Find where the given text appears and provide that cell's center as (X, Y) coordinate. 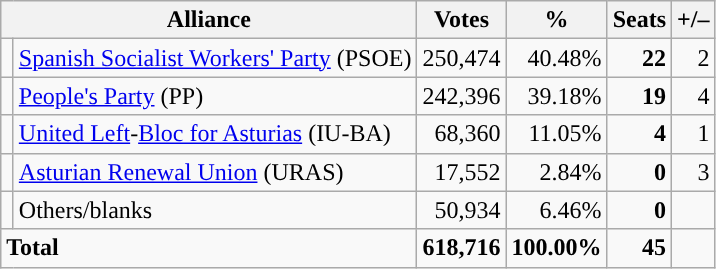
40.48% (556, 58)
100.00% (556, 248)
Votes (462, 20)
39.18% (556, 96)
Seats (639, 20)
19 (639, 96)
68,360 (462, 134)
People's Party (PP) (215, 96)
11.05% (556, 134)
Alliance (209, 20)
50,934 (462, 210)
618,716 (462, 248)
45 (639, 248)
3 (694, 172)
2.84% (556, 172)
Spanish Socialist Workers' Party (PSOE) (215, 58)
Total (209, 248)
Others/blanks (215, 210)
6.46% (556, 210)
2 (694, 58)
250,474 (462, 58)
1 (694, 134)
22 (639, 58)
Asturian Renewal Union (URAS) (215, 172)
17,552 (462, 172)
% (556, 20)
+/– (694, 20)
242,396 (462, 96)
United Left-Bloc for Asturias (IU-BA) (215, 134)
